Output the [x, y] coordinate of the center of the cell containing the given text.  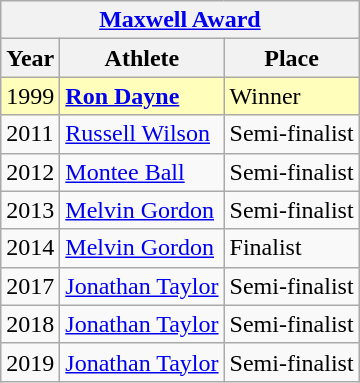
Year [30, 58]
Russell Wilson [142, 134]
2019 [30, 362]
1999 [30, 96]
2012 [30, 172]
Maxwell Award [180, 20]
2011 [30, 134]
2018 [30, 324]
2013 [30, 210]
Winner [292, 96]
2017 [30, 286]
Athlete [142, 58]
Finalist [292, 248]
Ron Dayne [142, 96]
Montee Ball [142, 172]
Place [292, 58]
2014 [30, 248]
